Locate the cell with the specified text and output its (x, y) center coordinate. 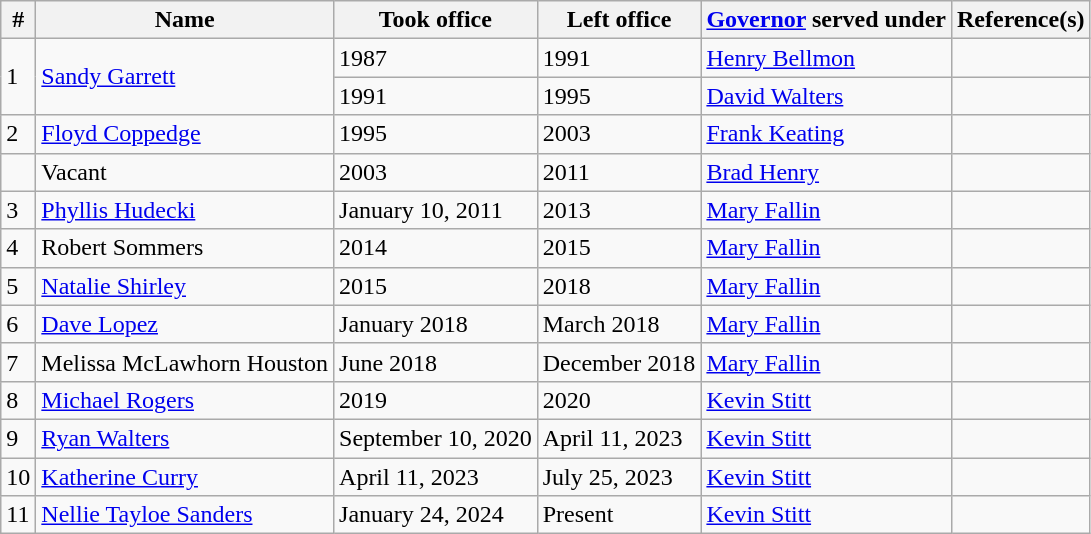
January 24, 2024 (436, 515)
September 10, 2020 (436, 438)
2019 (436, 400)
January 10, 2011 (436, 210)
1987 (436, 58)
9 (18, 438)
2020 (619, 400)
David Walters (826, 96)
2018 (619, 286)
2013 (619, 210)
Dave Lopez (185, 324)
6 (18, 324)
Natalie Shirley (185, 286)
Melissa McLawhorn Houston (185, 362)
8 (18, 400)
2 (18, 134)
Frank Keating (826, 134)
Henry Bellmon (826, 58)
Sandy Garrett (185, 77)
3 (18, 210)
Reference(s) (1020, 20)
Governor served under (826, 20)
December 2018 (619, 362)
Robert Sommers (185, 248)
10 (18, 477)
Vacant (185, 172)
Floyd Coppedge (185, 134)
4 (18, 248)
2011 (619, 172)
Nellie Tayloe Sanders (185, 515)
2014 (436, 248)
Phyllis Hudecki (185, 210)
June 2018 (436, 362)
Took office (436, 20)
March 2018 (619, 324)
Brad Henry (826, 172)
1 (18, 77)
July 25, 2023 (619, 477)
Michael Rogers (185, 400)
Present (619, 515)
January 2018 (436, 324)
11 (18, 515)
Left office (619, 20)
7 (18, 362)
Katherine Curry (185, 477)
Name (185, 20)
5 (18, 286)
Ryan Walters (185, 438)
# (18, 20)
